Return the (X, Y) coordinate for the center point of the cell that contains the specified text.  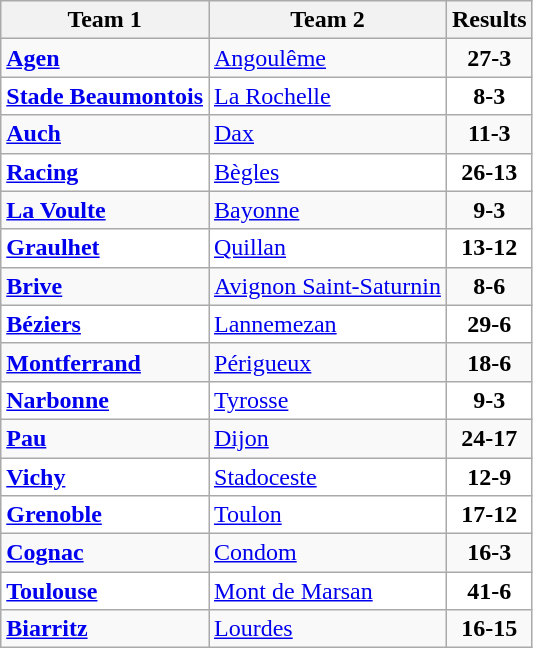
Avignon Saint-Saturnin (327, 286)
Tyrosse (327, 400)
Agen (105, 58)
Quillan (327, 248)
Dax (327, 134)
Racing (105, 172)
Toulouse (105, 591)
41-6 (489, 591)
Stadoceste (327, 477)
Montferrand (105, 362)
18-6 (489, 362)
13-12 (489, 248)
11-3 (489, 134)
Périgueux (327, 362)
24-17 (489, 438)
26-13 (489, 172)
27-3 (489, 58)
Béziers (105, 324)
8-3 (489, 96)
Results (489, 20)
Team 2 (327, 20)
Team 1 (105, 20)
La Voulte (105, 210)
12-9 (489, 477)
Vichy (105, 477)
Cognac (105, 553)
Stade Beaumontois (105, 96)
29-6 (489, 324)
16-15 (489, 629)
Angoulême (327, 58)
Bayonne (327, 210)
Condom (327, 553)
Mont de Marsan (327, 591)
Pau (105, 438)
Biarritz (105, 629)
Toulon (327, 515)
8-6 (489, 286)
Lannemezan (327, 324)
Dijon (327, 438)
La Rochelle (327, 96)
Brive (105, 286)
Lourdes (327, 629)
Narbonne (105, 400)
17-12 (489, 515)
Bègles (327, 172)
16-3 (489, 553)
Graulhet (105, 248)
Auch (105, 134)
Grenoble (105, 515)
